Provide the (X, Y) coordinate of the cell's center where the given text is located.  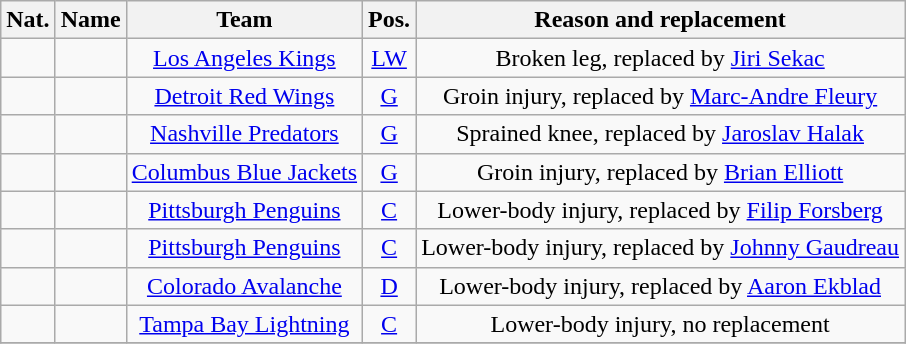
Nat. (28, 20)
Lower-body injury, no replacement (660, 324)
Groin injury, replaced by Marc-Andre Fleury (660, 96)
Columbus Blue Jackets (244, 172)
Sprained knee, replaced by Jaroslav Halak (660, 134)
Lower-body injury, replaced by Johnny Gaudreau (660, 248)
Broken leg, replaced by Jiri Sekac (660, 58)
Nashville Predators (244, 134)
Detroit Red Wings (244, 96)
Tampa Bay Lightning (244, 324)
Team (244, 20)
Name (90, 20)
Pos. (390, 20)
D (390, 286)
Lower-body injury, replaced by Aaron Ekblad (660, 286)
Groin injury, replaced by Brian Elliott (660, 172)
Los Angeles Kings (244, 58)
Lower-body injury, replaced by Filip Forsberg (660, 210)
Reason and replacement (660, 20)
LW (390, 58)
Colorado Avalanche (244, 286)
